Search for the cell housing the specified text and yield its (x, y) center coordinate. 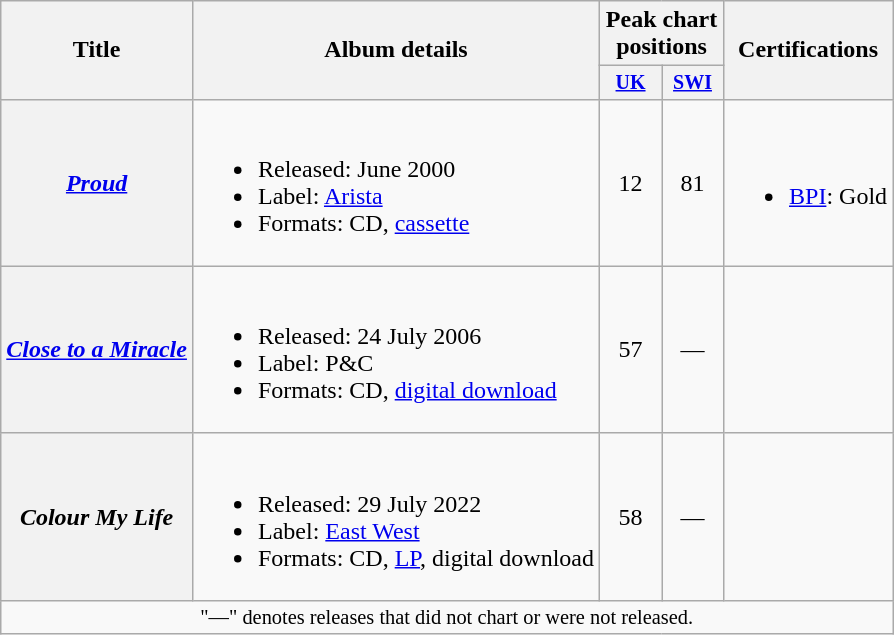
Released: June 2000Label: AristaFormats: CD, cassette (396, 182)
Close to a Miracle (97, 350)
BPI: Gold (808, 182)
Released: 29 July 2022Label: East WestFormats: CD, LP, digital download (396, 516)
SWI (693, 82)
Colour My Life (97, 516)
Certifications (808, 50)
57 (631, 350)
Proud (97, 182)
UK (631, 82)
Released: 24 July 2006Label: P&CFormats: CD, digital download (396, 350)
Album details (396, 50)
12 (631, 182)
"—" denotes releases that did not chart or were not released. (447, 617)
Peak chart positions (662, 34)
58 (631, 516)
81 (693, 182)
Title (97, 50)
